For the text-containing cell, return its midpoint in (X, Y) coordinate format. 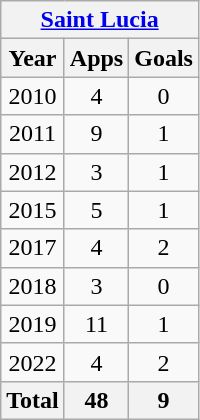
2019 (33, 324)
2012 (33, 172)
2022 (33, 362)
2018 (33, 286)
2010 (33, 96)
Apps (96, 58)
Total (33, 400)
2011 (33, 134)
2015 (33, 210)
5 (96, 210)
Saint Lucia (100, 20)
48 (96, 400)
Goals (164, 58)
Year (33, 58)
11 (96, 324)
2017 (33, 248)
